Scan for the cell matching the given text and deliver its (X, Y) coordinate at center. 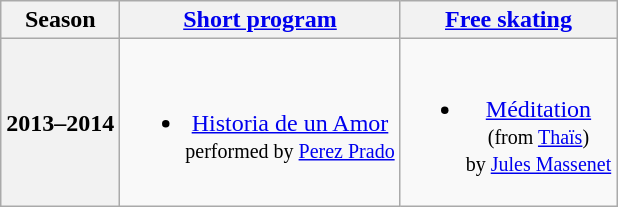
Historia de un Amor performed by Perez Prado (260, 122)
Season (60, 20)
2013–2014 (60, 122)
Free skating (508, 20)
Méditation (from Thaïs) by Jules Massenet (508, 122)
Short program (260, 20)
